Output the (x, y) coordinate of the center of the cell containing the given text.  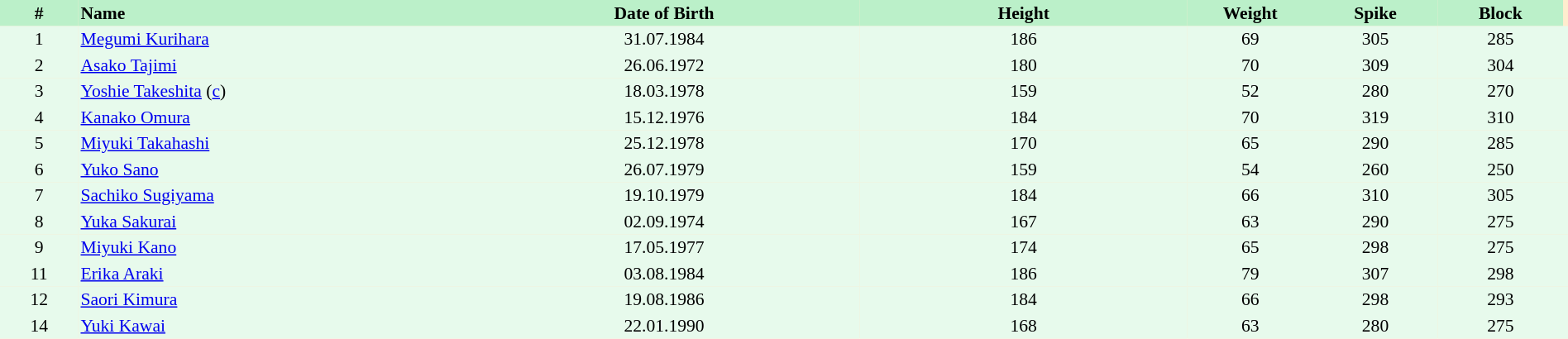
270 (1500, 91)
Erika Araki (273, 274)
167 (1024, 222)
02.09.1974 (664, 222)
1 (39, 40)
79 (1250, 274)
Sachiko Sugiyama (273, 195)
Spike (1374, 13)
14 (39, 326)
12 (39, 299)
8 (39, 222)
54 (1250, 169)
Yuka Sakurai (273, 222)
19.10.1979 (664, 195)
Weight (1250, 13)
Miyuki Kano (273, 248)
319 (1374, 117)
Yoshie Takeshita (c) (273, 91)
Date of Birth (664, 13)
9 (39, 248)
2 (39, 65)
174 (1024, 248)
Miyuki Takahashi (273, 144)
Yuki Kawai (273, 326)
6 (39, 169)
25.12.1978 (664, 144)
Asako Tajimi (273, 65)
18.03.1978 (664, 91)
Kanako Omura (273, 117)
26.07.1979 (664, 169)
31.07.1984 (664, 40)
250 (1500, 169)
307 (1374, 274)
Yuko Sano (273, 169)
5 (39, 144)
26.06.1972 (664, 65)
Block (1500, 13)
304 (1500, 65)
Name (273, 13)
260 (1374, 169)
293 (1500, 299)
17.05.1977 (664, 248)
4 (39, 117)
Saori Kimura (273, 299)
3 (39, 91)
11 (39, 274)
22.01.1990 (664, 326)
19.08.1986 (664, 299)
309 (1374, 65)
Height (1024, 13)
52 (1250, 91)
69 (1250, 40)
15.12.1976 (664, 117)
Megumi Kurihara (273, 40)
03.08.1984 (664, 274)
170 (1024, 144)
168 (1024, 326)
7 (39, 195)
# (39, 13)
180 (1024, 65)
